Return (x, y) of the center of cell containing provided text 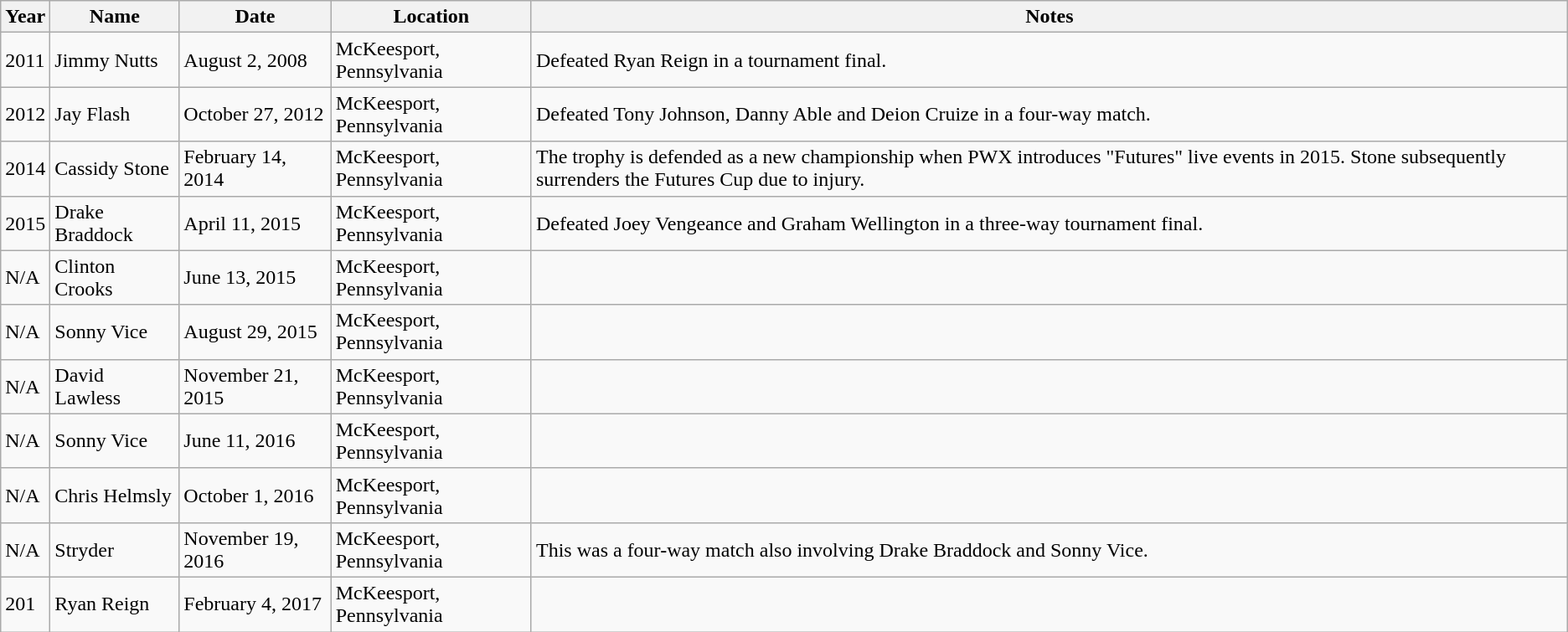
Notes (1049, 17)
Cassidy Stone (115, 169)
Defeated Tony Johnson, Danny Able and Deion Cruize in a four-way match. (1049, 114)
Drake Braddock (115, 223)
August 29, 2015 (255, 331)
Jay Flash (115, 114)
February 14, 2014 (255, 169)
November 21, 2015 (255, 387)
October 1, 2016 (255, 496)
2014 (25, 169)
August 2, 2008 (255, 60)
June 13, 2015 (255, 278)
June 11, 2016 (255, 440)
Date (255, 17)
Defeated Joey Vengeance and Graham Wellington in a three-way tournament final. (1049, 223)
Year (25, 17)
Name (115, 17)
David Lawless (115, 387)
April 11, 2015 (255, 223)
Location (431, 17)
2015 (25, 223)
2012 (25, 114)
201 (25, 604)
Defeated Ryan Reign in a tournament final. (1049, 60)
October 27, 2012 (255, 114)
Ryan Reign (115, 604)
Clinton Crooks (115, 278)
Stryder (115, 549)
This was a four-way match also involving Drake Braddock and Sonny Vice. (1049, 549)
2011 (25, 60)
Chris Helmsly (115, 496)
February 4, 2017 (255, 604)
Jimmy Nutts (115, 60)
November 19, 2016 (255, 549)
